Output the [X, Y] coordinate of the center of the cell containing the given text.  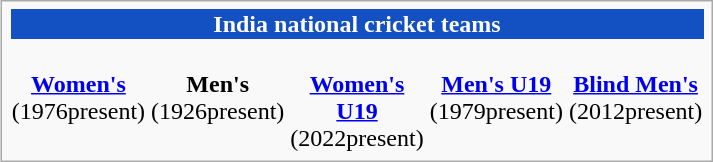
Women's U19 (2022present) [357, 98]
Blind Men's (2012present) [635, 98]
India national cricket teams [356, 24]
Men's (1926present) [218, 98]
Women's (1976present) [78, 98]
Men's U19 (1979present) [496, 98]
